Detect which cell encompasses the target text, then output its [X, Y] center coordinate. 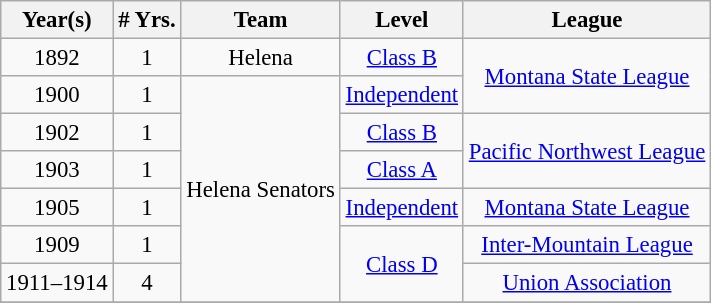
# Yrs. [147, 20]
Helena Senators [260, 189]
1892 [57, 58]
1911–1914 [57, 283]
Class D [402, 264]
Class A [402, 170]
4 [147, 283]
Union Association [586, 283]
1900 [57, 95]
1902 [57, 133]
League [586, 20]
Inter-Mountain League [586, 245]
Pacific Northwest League [586, 152]
Level [402, 20]
Year(s) [57, 20]
1905 [57, 208]
1903 [57, 170]
Helena [260, 58]
1909 [57, 245]
Team [260, 20]
